Provide the (x, y) coordinate of the cell's center where the given text is located.  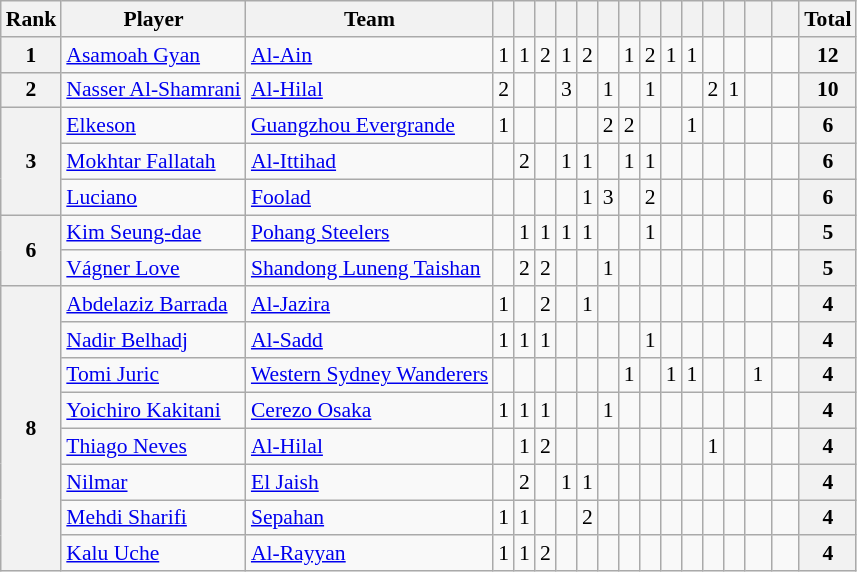
Team (370, 19)
10 (828, 90)
Al-Sadd (370, 340)
Cerezo Osaka (370, 411)
Nadir Belhadj (154, 340)
Guangzhou Evergrande (370, 126)
Shandong Luneng Taishan (370, 269)
Kalu Uche (154, 554)
Tomi Juric (154, 375)
Western Sydney Wanderers (370, 375)
El Jaish (370, 482)
Pohang Steelers (370, 233)
12 (828, 55)
Kim Seung-dae (154, 233)
Nasser Al-Shamrani (154, 90)
Asamoah Gyan (154, 55)
Yoichiro Kakitani (154, 411)
Nilmar (154, 482)
Rank (32, 19)
Vágner Love (154, 269)
8 (32, 428)
Foolad (370, 197)
Elkeson (154, 126)
Al-Ain (370, 55)
Total (828, 19)
Al-Jazira (370, 304)
Luciano (154, 197)
Al-Ittihad (370, 162)
Mehdi Sharifi (154, 518)
Thiago Neves (154, 447)
Sepahan (370, 518)
Al-Rayyan (370, 554)
Mokhtar Fallatah (154, 162)
Abdelaziz Barrada (154, 304)
Player (154, 19)
